Search for the cell housing the specified text and yield its [x, y] center coordinate. 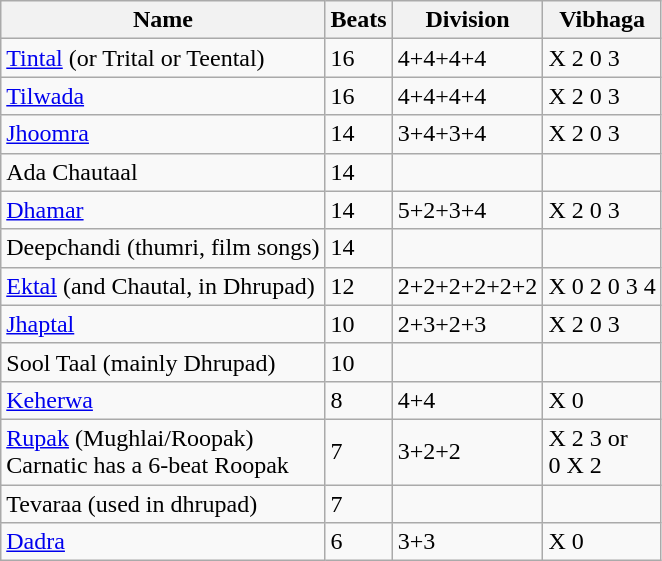
Jhaptal [163, 324]
12 [358, 286]
Tilwada [163, 96]
Beats [358, 20]
Deepchandi (thumri, film songs) [163, 248]
5+2+3+4 [468, 210]
Rupak (Mughlai/Roopak)Carnatic has a 6-beat Roopak [163, 452]
Sool Taal (mainly Dhrupad) [163, 362]
3+2+2 [468, 452]
2+3+2+3 [468, 324]
3+3 [468, 542]
Ada Chautaal [163, 172]
Division [468, 20]
Dadra [163, 542]
3+4+3+4 [468, 134]
8 [358, 400]
X 0 2 0 3 4 [602, 286]
Jhoomra [163, 134]
4+4 [468, 400]
Keherwa [163, 400]
Ektal (and Chautal, in Dhrupad) [163, 286]
Tevaraa (used in dhrupad) [163, 503]
Name [163, 20]
2+2+2+2+2+2 [468, 286]
Vibhaga [602, 20]
Tintal (or Trital or Teental) [163, 58]
Dhamar [163, 210]
6 [358, 542]
X 2 3 or0 X 2 [602, 452]
